Detect which cell encompasses the target text, then output its [x, y] center coordinate. 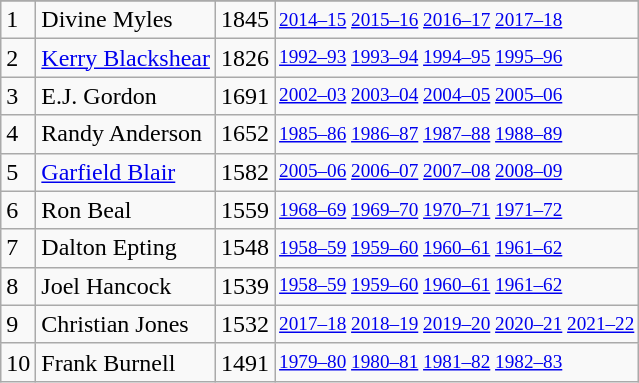
1491 [244, 362]
1652 [244, 134]
2 [18, 58]
3 [18, 96]
9 [18, 324]
4 [18, 134]
Divine Myles [126, 20]
1 [18, 20]
2002–03 2003–04 2004–05 2005–06 [457, 96]
2014–15 2015–16 2016–17 2017–18 [457, 20]
1532 [244, 324]
Joel Hancock [126, 286]
1968–69 1969–70 1970–71 1971–72 [457, 210]
1985–86 1986–87 1987–88 1988–89 [457, 134]
10 [18, 362]
E.J. Gordon [126, 96]
Randy Anderson [126, 134]
1826 [244, 58]
2017–18 2018–19 2019–20 2020–21 2021–22 [457, 324]
6 [18, 210]
Ron Beal [126, 210]
8 [18, 286]
1582 [244, 172]
1548 [244, 248]
1559 [244, 210]
Dalton Epting [126, 248]
1992–93 1993–94 1994–95 1995–96 [457, 58]
5 [18, 172]
1539 [244, 286]
Frank Burnell [126, 362]
1845 [244, 20]
Garfield Blair [126, 172]
2005–06 2006–07 2007–08 2008–09 [457, 172]
1979–80 1980–81 1981–82 1982–83 [457, 362]
Christian Jones [126, 324]
7 [18, 248]
Kerry Blackshear [126, 58]
1691 [244, 96]
